Find where the given text appears and provide that cell's center as [X, Y] coordinate. 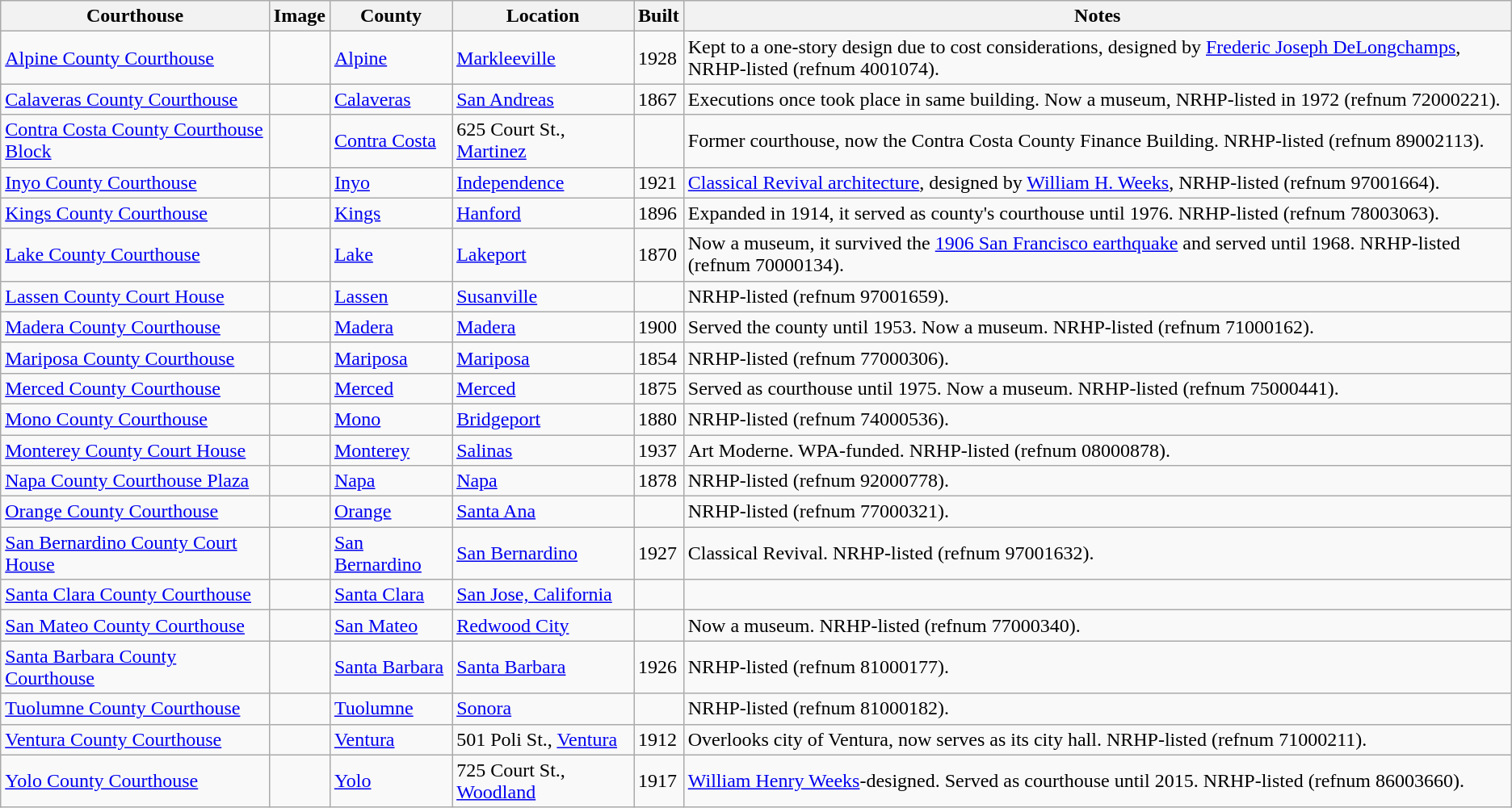
1921 [658, 182]
Inyo [391, 182]
Orange [391, 512]
Santa Barbara County Courthouse [136, 667]
Tuolumne County Courthouse [136, 709]
Ventura County Courthouse [136, 739]
Lake [391, 255]
501 Poli St., Ventura [543, 739]
625 Court St., Martinez [543, 140]
Yolo County Courthouse [136, 781]
1896 [658, 213]
1926 [658, 667]
NRHP-listed (refnum 77000306). [1097, 358]
1917 [658, 781]
Tuolumne [391, 709]
Notes [1097, 16]
Ventura [391, 739]
Former courthouse, now the Contra Costa County Finance Building. NRHP-listed (refnum 89002113). [1097, 140]
Lakeport [543, 255]
NRHP-listed (refnum 81000177). [1097, 667]
1854 [658, 358]
Lassen County Court House [136, 296]
Hanford [543, 213]
1937 [658, 450]
Bridgeport [543, 419]
1900 [658, 327]
Lassen [391, 296]
Executions once took place in same building. Now a museum, NRHP-listed in 1972 (refnum 72000221). [1097, 99]
Calaveras [391, 99]
Salinas [543, 450]
Santa Clara County Courthouse [136, 595]
Susanville [543, 296]
Classical Revival architecture, designed by William H. Weeks, NRHP-listed (refnum 97001664). [1097, 182]
Alpine County Courthouse [136, 58]
San Andreas [543, 99]
Contra Costa [391, 140]
NRHP-listed (refnum 92000778). [1097, 481]
Served as courthouse until 1975. Now a museum. NRHP-listed (refnum 75000441). [1097, 388]
San Bernardino County Court House [136, 554]
1928 [658, 58]
NRHP-listed (refnum 74000536). [1097, 419]
San Mateo [391, 626]
NRHP-listed (refnum 81000182). [1097, 709]
1870 [658, 255]
Image [299, 16]
1880 [658, 419]
Monterey [391, 450]
Expanded in 1914, it served as county's courthouse until 1976. NRHP-listed (refnum 78003063). [1097, 213]
Built [658, 16]
1875 [658, 388]
Mariposa County Courthouse [136, 358]
San Jose, California [543, 595]
Redwood City [543, 626]
Yolo [391, 781]
725 Court St., Woodland [543, 781]
Markleeville [543, 58]
Now a museum. NRHP-listed (refnum 77000340). [1097, 626]
Mono County Courthouse [136, 419]
Contra Costa County Courthouse Block [136, 140]
Location [543, 16]
San Mateo County Courthouse [136, 626]
William Henry Weeks-designed. Served as courthouse until 2015. NRHP-listed (refnum 86003660). [1097, 781]
Courthouse [136, 16]
Monterey County Court House [136, 450]
Madera County Courthouse [136, 327]
Art Moderne. WPA-funded. NRHP-listed (refnum 08000878). [1097, 450]
Served the county until 1953. Now a museum. NRHP-listed (refnum 71000162). [1097, 327]
1912 [658, 739]
1867 [658, 99]
NRHP-listed (refnum 97001659). [1097, 296]
Sonora [543, 709]
NRHP-listed (refnum 77000321). [1097, 512]
Overlooks city of Ventura, now serves as its city hall. NRHP-listed (refnum 71000211). [1097, 739]
Calaveras County Courthouse [136, 99]
Napa County Courthouse Plaza [136, 481]
Alpine [391, 58]
Kept to a one-story design due to cost considerations, designed by Frederic Joseph DeLongchamps, NRHP-listed (refnum 4001074). [1097, 58]
Inyo County Courthouse [136, 182]
Kings [391, 213]
Merced County Courthouse [136, 388]
Kings County Courthouse [136, 213]
Classical Revival. NRHP-listed (refnum 97001632). [1097, 554]
1927 [658, 554]
Santa Clara [391, 595]
Orange County Courthouse [136, 512]
1878 [658, 481]
Lake County Courthouse [136, 255]
Santa Ana [543, 512]
Independence [543, 182]
County [391, 16]
Mono [391, 419]
Now a museum, it survived the 1906 San Francisco earthquake and served until 1968. NRHP-listed (refnum 70000134). [1097, 255]
